For the text-containing cell, return its midpoint in [X, Y] coordinate format. 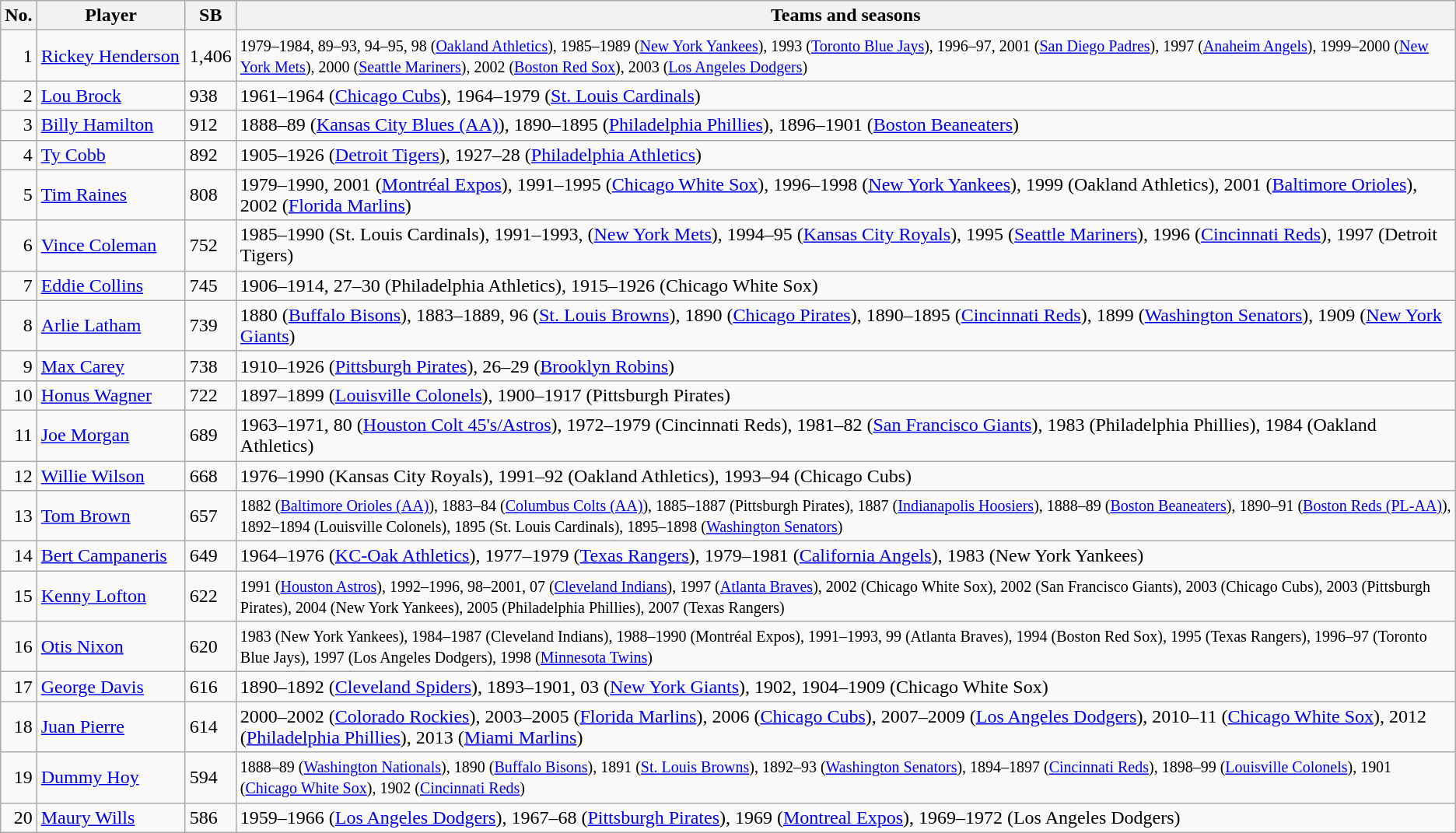
16 [19, 647]
Maury Wills [110, 817]
10 [19, 395]
No. [19, 16]
689 [210, 436]
668 [210, 475]
1890–1892 (Cleveland Spiders), 1893–1901, 03 (New York Giants), 1902, 1904–1909 (Chicago White Sox) [845, 687]
808 [210, 194]
19 [19, 778]
1959–1966 (Los Angeles Dodgers), 1967–68 (Pittsburgh Pirates), 1969 (Montreal Expos), 1969–1972 (Los Angeles Dodgers) [845, 817]
Tim Raines [110, 194]
15 [19, 596]
Dummy Hoy [110, 778]
Lou Brock [110, 96]
892 [210, 155]
Ty Cobb [110, 155]
1888–89 (Kansas City Blues (AA)), 1890–1895 (Philadelphia Phillies), 1896–1901 (Boston Beaneaters) [845, 125]
Arlie Latham [110, 325]
17 [19, 687]
14 [19, 556]
Player [110, 16]
938 [210, 96]
1897–1899 (Louisville Colonels), 1900–1917 (Pittsburgh Pirates) [845, 395]
1910–1926 (Pittsburgh Pirates), 26–29 (Brooklyn Robins) [845, 366]
Billy Hamilton [110, 125]
12 [19, 475]
11 [19, 436]
722 [210, 395]
1964–1976 (KC-Oak Athletics), 1977–1979 (Texas Rangers), 1979–1981 (California Angels), 1983 (New York Yankees) [845, 556]
1961–1964 (Chicago Cubs), 1964–1979 (St. Louis Cardinals) [845, 96]
745 [210, 285]
649 [210, 556]
Bert Campaneris [110, 556]
4 [19, 155]
9 [19, 366]
Rickey Henderson [110, 56]
SB [210, 16]
Joe Morgan [110, 436]
3 [19, 125]
Otis Nixon [110, 647]
Eddie Collins [110, 285]
614 [210, 726]
620 [210, 647]
622 [210, 596]
7 [19, 285]
616 [210, 687]
Honus Wagner [110, 395]
18 [19, 726]
1905–1926 (Detroit Tigers), 1927–28 (Philadelphia Athletics) [845, 155]
Vince Coleman [110, 246]
Max Carey [110, 366]
5 [19, 194]
6 [19, 246]
1 [19, 56]
1976–1990 (Kansas City Royals), 1991–92 (Oakland Athletics), 1993–94 (Chicago Cubs) [845, 475]
Teams and seasons [845, 16]
8 [19, 325]
739 [210, 325]
20 [19, 817]
13 [19, 516]
1,406 [210, 56]
657 [210, 516]
738 [210, 366]
752 [210, 246]
2 [19, 96]
George Davis [110, 687]
912 [210, 125]
Kenny Lofton [110, 596]
Juan Pierre [110, 726]
586 [210, 817]
Tom Brown [110, 516]
1906–1914, 27–30 (Philadelphia Athletics), 1915–1926 (Chicago White Sox) [845, 285]
594 [210, 778]
Willie Wilson [110, 475]
